Identify which cell holds the provided text, then report its (X, Y) central coordinate. 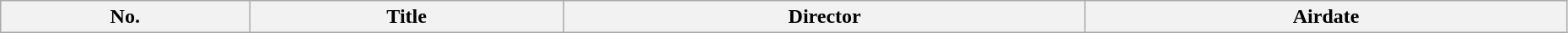
Airdate (1326, 17)
Title (407, 17)
Director (825, 17)
No. (125, 17)
